Scan for the cell matching the given text and deliver its (X, Y) coordinate at center. 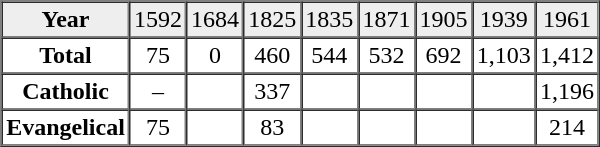
1825 (272, 20)
1871 (386, 20)
1835 (330, 20)
Total (66, 56)
0 (216, 56)
Year (66, 20)
1,196 (566, 92)
1905 (444, 20)
544 (330, 56)
1592 (158, 20)
Evangelical (66, 128)
337 (272, 92)
1,103 (504, 56)
– (158, 92)
1,412 (566, 56)
Catholic (66, 92)
532 (386, 56)
460 (272, 56)
692 (444, 56)
1684 (216, 20)
214 (566, 128)
1939 (504, 20)
1961 (566, 20)
83 (272, 128)
